Pinpoint the cell where the given text exists, returning its (X, Y) midpoint coordinate. 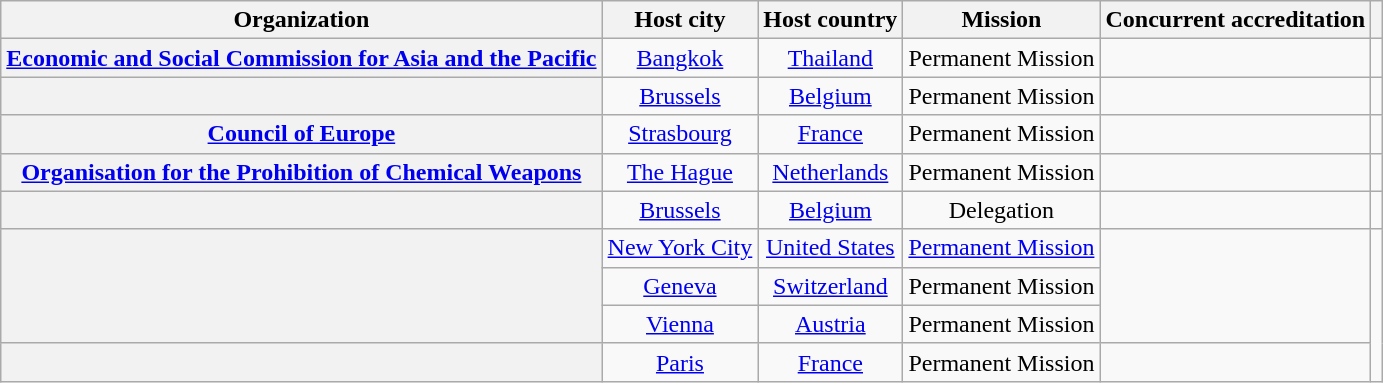
Mission (1002, 20)
Concurrent accreditation (1236, 20)
Bangkok (680, 58)
Host city (680, 20)
Organization (302, 20)
United States (830, 248)
New York City (680, 248)
Austria (830, 324)
Council of Europe (302, 134)
Host country (830, 20)
Thailand (830, 58)
Organisation for the Prohibition of Chemical Weapons (302, 172)
Vienna (680, 324)
The Hague (680, 172)
Strasbourg (680, 134)
Economic and Social Commission for Asia and the Pacific (302, 58)
Switzerland (830, 286)
Netherlands (830, 172)
Paris (680, 362)
Geneva (680, 286)
Delegation (1002, 210)
